Locate the cell with the specified text and output its (x, y) center coordinate. 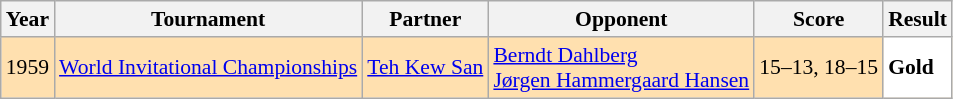
15–13, 18–15 (818, 68)
1959 (28, 68)
Opponent (621, 19)
Score (818, 19)
Teh Kew San (425, 68)
World Invitational Championships (208, 68)
Year (28, 19)
Partner (425, 19)
Tournament (208, 19)
Gold (918, 68)
Result (918, 19)
Berndt Dahlberg Jørgen Hammergaard Hansen (621, 68)
